Identify which cell holds the provided text, then report its (X, Y) central coordinate. 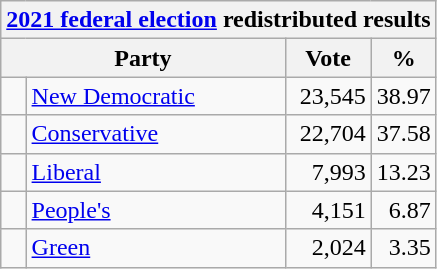
3.35 (404, 248)
Green (156, 248)
New Democratic (156, 96)
38.97 (404, 96)
2,024 (328, 248)
Party (143, 58)
Conservative (156, 134)
4,151 (328, 210)
37.58 (404, 134)
7,993 (328, 172)
2021 federal election redistributed results (218, 20)
6.87 (404, 210)
23,545 (328, 96)
22,704 (328, 134)
People's (156, 210)
% (404, 58)
13.23 (404, 172)
Liberal (156, 172)
Vote (328, 58)
